Search for the cell housing the specified text and yield its (X, Y) center coordinate. 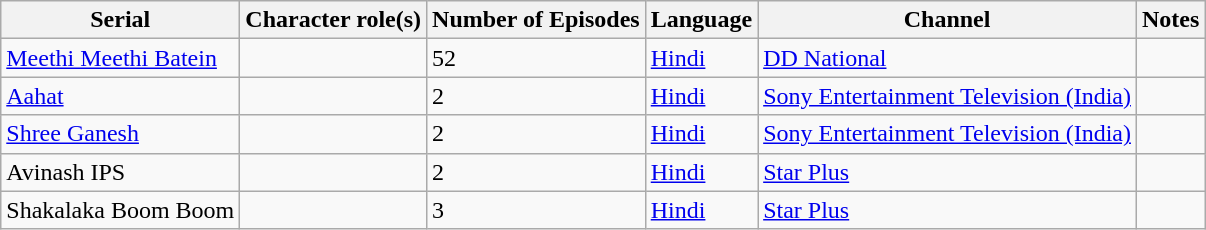
Meethi Meethi Batein (120, 58)
3 (536, 210)
DD National (948, 58)
Aahat (120, 96)
Language (701, 20)
Serial (120, 20)
Avinash IPS (120, 172)
Shree Ganesh (120, 134)
Channel (948, 20)
Notes (1171, 20)
Character role(s) (334, 20)
52 (536, 58)
Shakalaka Boom Boom (120, 210)
Number of Episodes (536, 20)
